Scan for the cell matching the given text and deliver its (X, Y) coordinate at center. 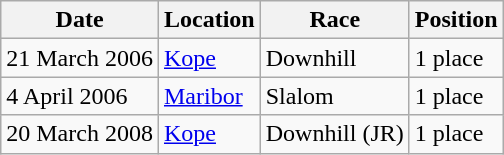
Race (334, 20)
Date (80, 20)
Location (209, 20)
Downhill (JR) (334, 134)
21 March 2006 (80, 58)
Position (456, 20)
Slalom (334, 96)
4 April 2006 (80, 96)
Maribor (209, 96)
20 March 2008 (80, 134)
Downhill (334, 58)
